Identify which cell holds the provided text, then report its [x, y] central coordinate. 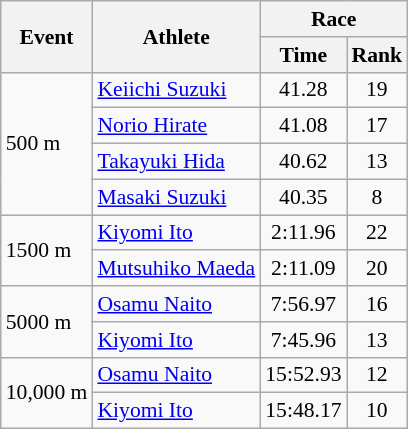
7:45.96 [303, 340]
19 [378, 90]
22 [378, 233]
20 [378, 269]
Masaki Suzuki [176, 197]
17 [378, 126]
40.35 [303, 197]
Norio Hirate [176, 126]
15:52.93 [303, 375]
8 [378, 197]
10 [378, 411]
500 m [47, 143]
7:56.97 [303, 304]
Athlete [176, 36]
12 [378, 375]
16 [378, 304]
Time [303, 55]
Takayuki Hida [176, 162]
41.28 [303, 90]
Keiichi Suzuki [176, 90]
Rank [378, 55]
Mutsuhiko Maeda [176, 269]
Race [334, 19]
15:48.17 [303, 411]
5000 m [47, 322]
40.62 [303, 162]
2:11.09 [303, 269]
41.08 [303, 126]
10,000 m [47, 392]
Event [47, 36]
1500 m [47, 250]
2:11.96 [303, 233]
